Detect which cell encompasses the target text, then output its [X, Y] center coordinate. 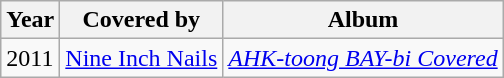
Covered by [142, 20]
Nine Inch Nails [142, 58]
AHK-toong BAY-bi Covered [363, 58]
Album [363, 20]
Year [30, 20]
2011 [30, 58]
